From the cell containing the given text, extract its center point as [x, y] coordinate. 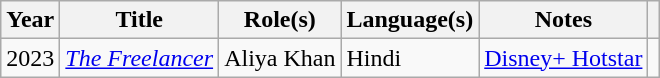
Year [30, 20]
2023 [30, 58]
Hindi [410, 58]
Title [140, 20]
Role(s) [280, 20]
Aliya Khan [280, 58]
Notes [564, 20]
The Freelancer [140, 58]
Disney+ Hotstar [564, 58]
Language(s) [410, 20]
